Pinpoint the cell where the given text exists, returning its (x, y) midpoint coordinate. 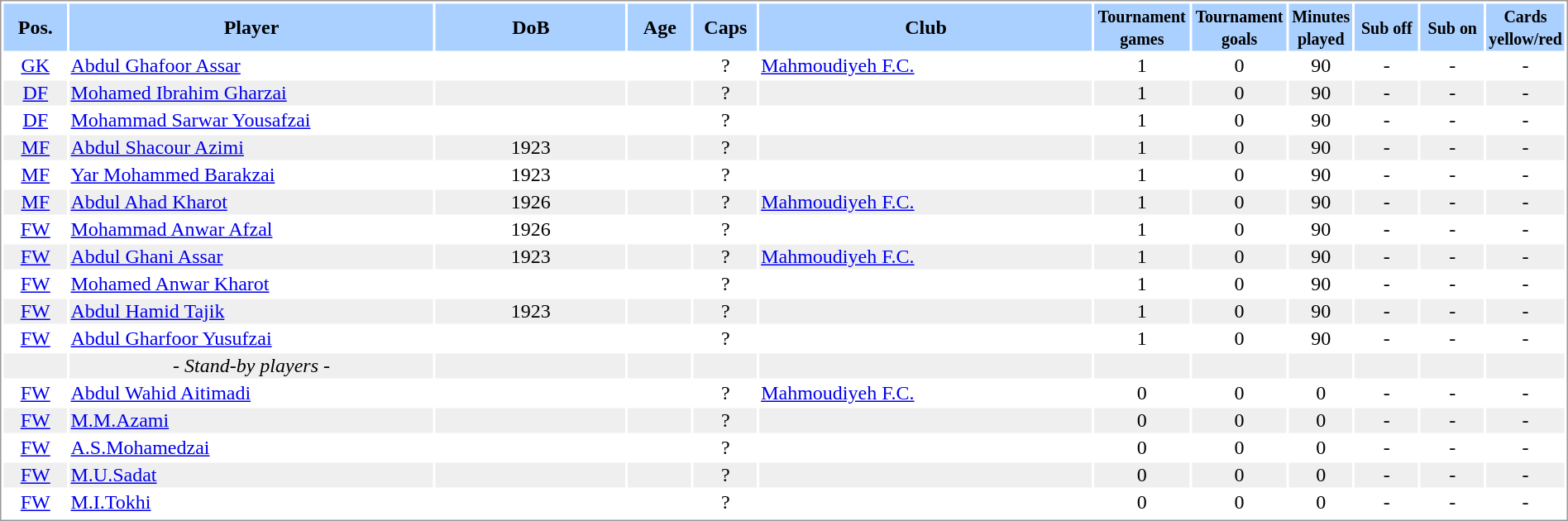
Mohammad Sarwar Yousafzai (251, 120)
Player (251, 26)
GK (35, 65)
Sub on (1452, 26)
Minutesplayed (1322, 26)
Tournamentgoals (1239, 26)
M.U.Sadat (251, 476)
M.I.Tokhi (251, 502)
Abdul Ghani Assar (251, 257)
Abdul Gharfoor Yusufzai (251, 338)
A.S.Mohamedzai (251, 447)
Club (926, 26)
Mohamed Anwar Kharot (251, 284)
Abdul Ghafoor Assar (251, 65)
DoB (531, 26)
- Stand-by players - (251, 366)
Yar Mohammed Barakzai (251, 174)
Abdul Shacour Azimi (251, 148)
Cardsyellow/red (1526, 26)
Mohamed Ibrahim Gharzai (251, 93)
Age (660, 26)
Caps (726, 26)
Abdul Hamid Tajik (251, 312)
Abdul Wahid Aitimadi (251, 393)
Tournamentgames (1141, 26)
Sub off (1386, 26)
Abdul Ahad Kharot (251, 203)
M.M.Azami (251, 421)
Pos. (35, 26)
Mohammad Anwar Afzal (251, 229)
